Return the [x, y] coordinate for the center point of the cell that contains the specified text.  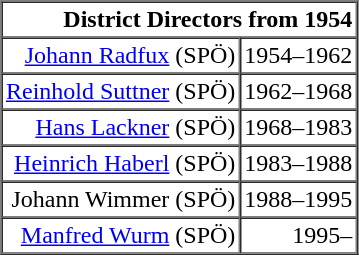
1988–1995 [298, 200]
1962–1968 [298, 92]
Johann Wimmer (SPÖ) [121, 200]
Johann Radfux (SPÖ) [121, 56]
1954–1962 [298, 56]
District Directors from 1954 [180, 20]
Heinrich Haberl (SPÖ) [121, 164]
1968–1983 [298, 128]
Hans Lackner (SPÖ) [121, 128]
Manfred Wurm (SPÖ) [121, 236]
Reinhold Suttner (SPÖ) [121, 92]
1995– [298, 236]
1983–1988 [298, 164]
